Capture the cell that displays the provided text and extract its (X, Y) central coordinate. 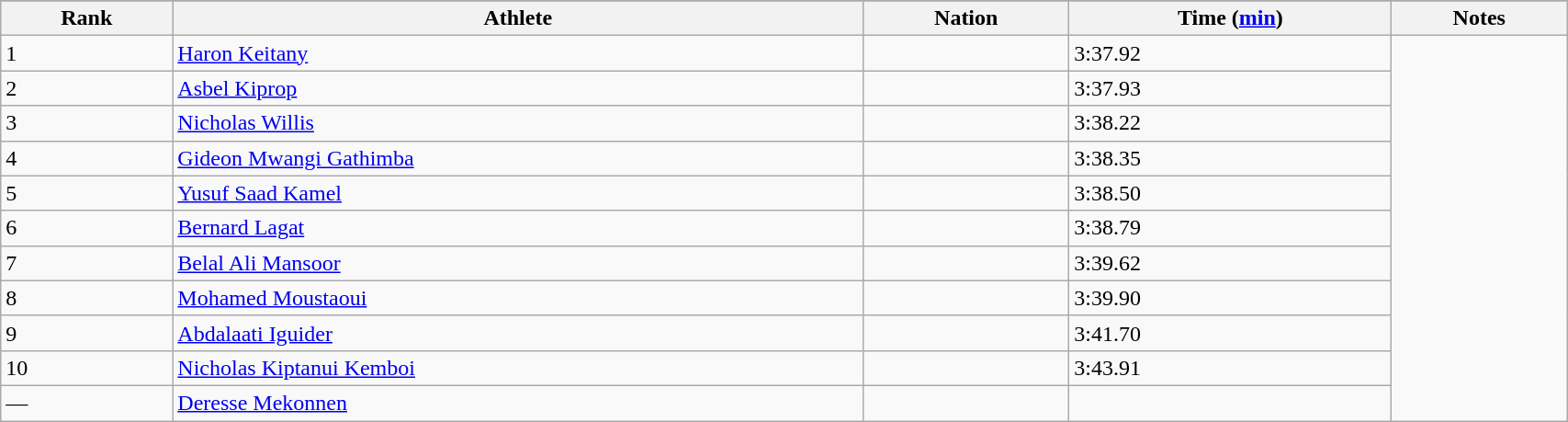
Gideon Mwangi Gathimba (518, 158)
3:39.90 (1231, 298)
3:38.35 (1231, 158)
Deresse Mekonnen (518, 403)
Belal Ali Mansoor (518, 263)
9 (86, 333)
3:43.91 (1231, 368)
Yusuf Saad Kamel (518, 193)
1 (86, 53)
3 (86, 123)
Nation (966, 18)
2 (86, 88)
Abdalaati Iguider (518, 333)
4 (86, 158)
3:39.62 (1231, 263)
Athlete (518, 18)
3:38.22 (1231, 123)
3:38.50 (1231, 193)
Nicholas Kiptanui Kemboi (518, 368)
5 (86, 193)
6 (86, 228)
Haron Keitany (518, 53)
10 (86, 368)
Nicholas Willis (518, 123)
7 (86, 263)
— (86, 403)
3:41.70 (1231, 333)
Notes (1479, 18)
Rank (86, 18)
3:37.92 (1231, 53)
Mohamed Moustaoui (518, 298)
3:38.79 (1231, 228)
8 (86, 298)
Time (min) (1231, 18)
Asbel Kiprop (518, 88)
Bernard Lagat (518, 228)
3:37.93 (1231, 88)
